Locate the cell with the specified text and output its [X, Y] center coordinate. 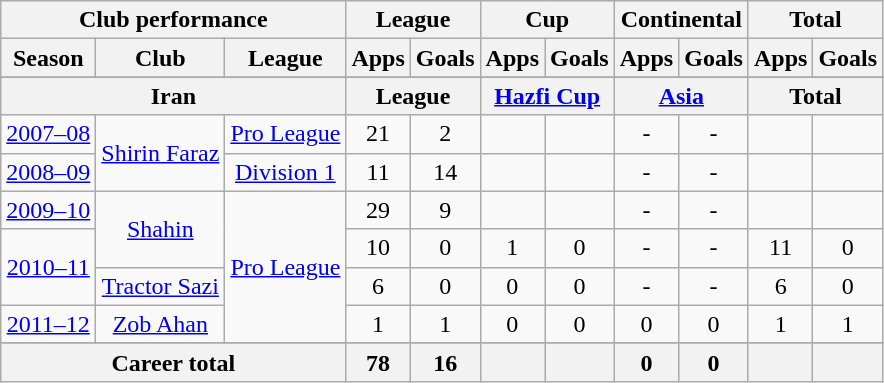
Iran [174, 96]
Continental [681, 20]
2009–10 [48, 210]
2008–09 [48, 172]
2010–11 [48, 267]
Asia [681, 96]
16 [445, 362]
14 [445, 172]
10 [378, 248]
Season [48, 58]
2 [445, 134]
Hazfi Cup [547, 96]
Club [160, 58]
Division 1 [286, 172]
21 [378, 134]
Shahin [160, 229]
Career total [174, 362]
9 [445, 210]
78 [378, 362]
Tractor Sazi [160, 286]
29 [378, 210]
Zob Ahan [160, 324]
2007–08 [48, 134]
2011–12 [48, 324]
Shirin Faraz [160, 153]
Cup [547, 20]
Club performance [174, 20]
